Capture the cell that displays the provided text and extract its [x, y] central coordinate. 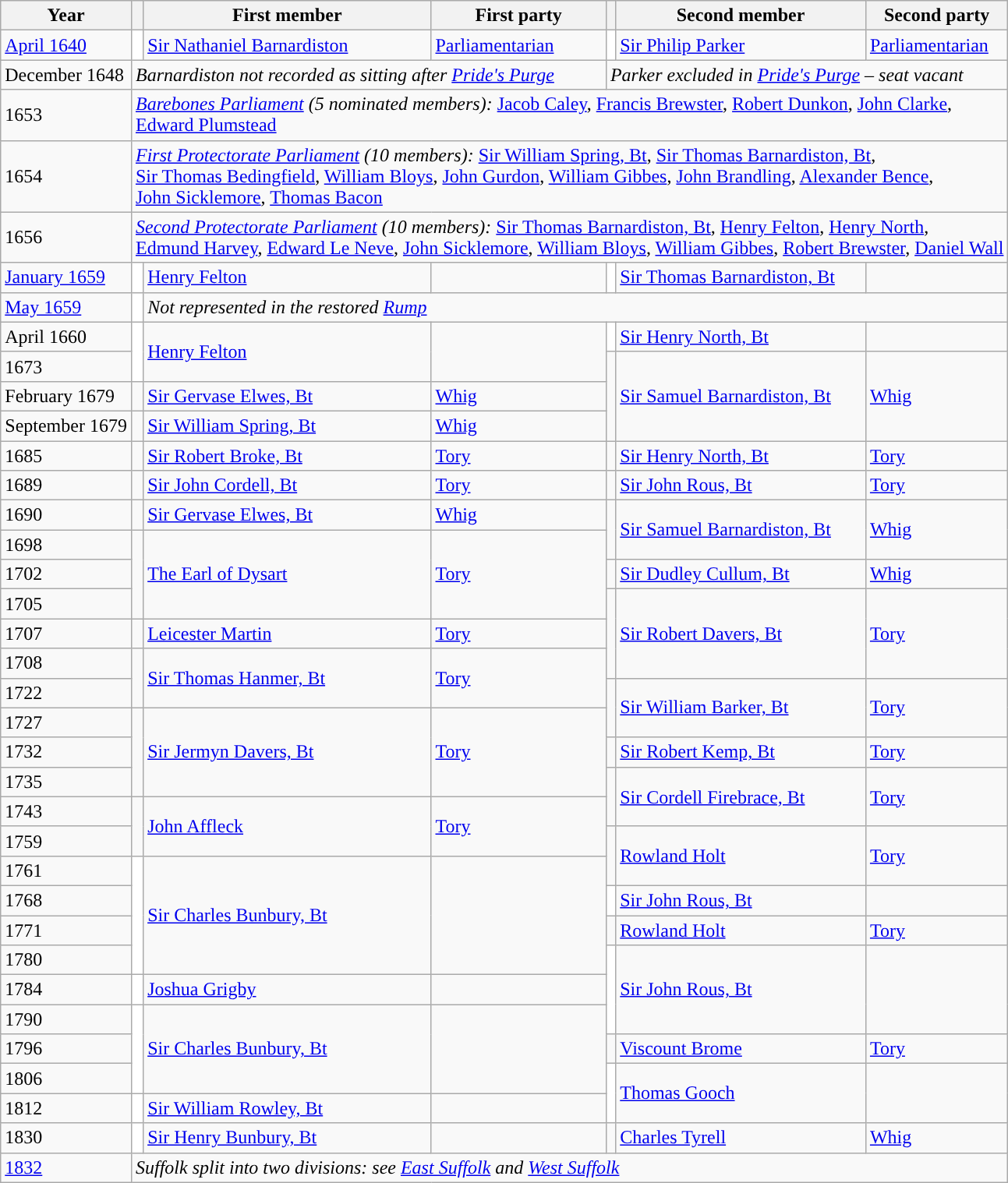
1653 [66, 115]
Parker excluded in Pride's Purge – seat vacant [807, 75]
Sir Thomas Hanmer, Bt [287, 678]
1690 [66, 515]
1722 [66, 693]
1689 [66, 486]
Sir Philip Parker [741, 45]
Barebones Parliament (5 nominated members): Jacob Caley, Francis Brewster, Robert Dunkon, John Clarke, Edward Plumstead [569, 115]
January 1659 [66, 277]
1705 [66, 604]
Year [66, 16]
1735 [66, 782]
Second party [937, 16]
Sir Robert Broke, Bt [287, 456]
1790 [66, 1019]
Charles Tyrell [741, 1138]
Sir John Cordell, Bt [287, 486]
Sir Dudley Cullum, Bt [741, 574]
1771 [66, 930]
Sir Henry Bunbury, Bt [287, 1138]
December 1648 [66, 75]
1830 [66, 1138]
May 1659 [66, 307]
1707 [66, 634]
Suffolk split into two divisions: see East Suffolk and West Suffolk [569, 1167]
Viscount Brome [741, 1049]
1685 [66, 456]
1654 [66, 176]
Joshua Grigby [287, 990]
1784 [66, 990]
John Affleck [287, 826]
1832 [66, 1167]
1761 [66, 870]
Sir Cordell Firebrace, Bt [741, 796]
1702 [66, 574]
1743 [66, 811]
April 1660 [66, 337]
1656 [66, 237]
The Earl of Dysart [287, 574]
September 1679 [66, 426]
1768 [66, 900]
Sir William Barker, Bt [741, 708]
1727 [66, 722]
Sir Nathaniel Barnardiston [287, 45]
First member [287, 16]
1806 [66, 1079]
1759 [66, 841]
Not represented in the restored Rump [575, 307]
February 1679 [66, 396]
Sir William Rowley, Bt [287, 1108]
Leicester Martin [287, 634]
April 1640 [66, 45]
Barnardiston not recorded as sitting after Pride's Purge [368, 75]
1796 [66, 1049]
1732 [66, 752]
Sir William Spring, Bt [287, 426]
1812 [66, 1108]
Sir Robert Kemp, Bt [741, 752]
Second member [741, 16]
First party [518, 16]
1673 [66, 366]
Sir Jermyn Davers, Bt [287, 752]
Sir Robert Davers, Bt [741, 634]
Thomas Gooch [741, 1093]
1780 [66, 960]
1708 [66, 663]
1698 [66, 545]
Sir Thomas Barnardiston, Bt [741, 277]
